Return (X, Y) of the center of cell containing provided text 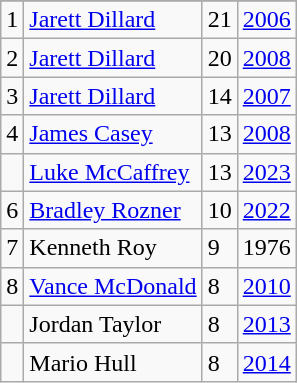
2 (12, 58)
Bradley Rozner (113, 210)
2007 (266, 96)
2010 (266, 286)
2023 (266, 172)
4 (12, 134)
Luke McCaffrey (113, 172)
14 (220, 96)
20 (220, 58)
10 (220, 210)
1 (12, 20)
2013 (266, 324)
7 (12, 248)
2022 (266, 210)
James Casey (113, 134)
2006 (266, 20)
6 (12, 210)
9 (220, 248)
Jordan Taylor (113, 324)
Mario Hull (113, 362)
21 (220, 20)
1976 (266, 248)
Kenneth Roy (113, 248)
2014 (266, 362)
Vance McDonald (113, 286)
3 (12, 96)
